Identify which cell holds the provided text, then report its [x, y] central coordinate. 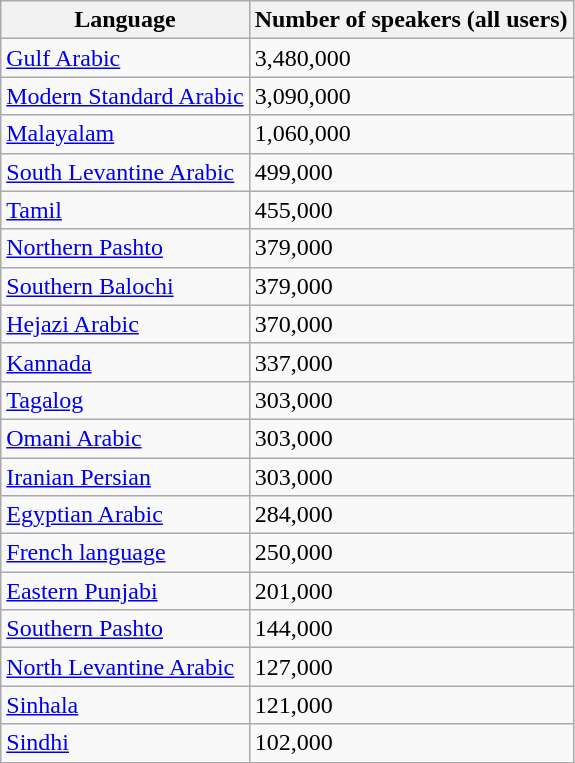
Sindhi [125, 743]
1,060,000 [411, 134]
Language [125, 20]
Southern Balochi [125, 286]
144,000 [411, 629]
Tamil [125, 210]
Kannada [125, 362]
French language [125, 553]
Northern Pashto [125, 248]
3,480,000 [411, 58]
Modern Standard Arabic [125, 96]
North Levantine Arabic [125, 667]
102,000 [411, 743]
Tagalog [125, 400]
Number of speakers (all users) [411, 20]
Egyptian Arabic [125, 515]
3,090,000 [411, 96]
Iranian Persian [125, 477]
370,000 [411, 324]
Gulf Arabic [125, 58]
South Levantine Arabic [125, 172]
455,000 [411, 210]
Omani Arabic [125, 438]
Malayalam [125, 134]
337,000 [411, 362]
Hejazi Arabic [125, 324]
127,000 [411, 667]
250,000 [411, 553]
121,000 [411, 705]
499,000 [411, 172]
201,000 [411, 591]
Sinhala [125, 705]
284,000 [411, 515]
Eastern Punjabi [125, 591]
Southern Pashto [125, 629]
